Identify which cell holds the provided text, then report its (x, y) central coordinate. 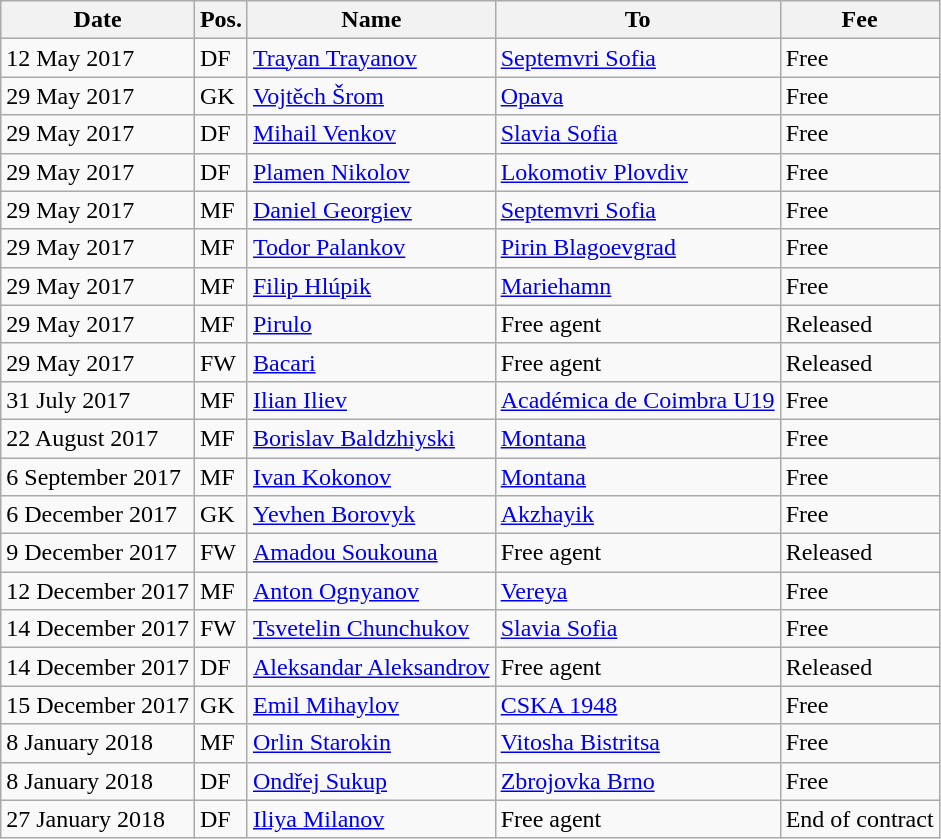
Vojtěch Šrom (371, 96)
Amadou Soukouna (371, 553)
Todor Palankov (371, 248)
9 December 2017 (98, 553)
Ondřej Sukup (371, 781)
27 January 2018 (98, 819)
Plamen Nikolov (371, 172)
Anton Ognyanov (371, 591)
Akzhayik (638, 515)
Emil Mihaylov (371, 705)
Trayan Trayanov (371, 58)
31 July 2017 (98, 400)
Fee (860, 20)
Name (371, 20)
Yevhen Borovyk (371, 515)
Orlin Starokin (371, 743)
End of contract (860, 819)
22 August 2017 (98, 438)
Bacari (371, 362)
12 May 2017 (98, 58)
Aleksandar Aleksandrov (371, 667)
Ivan Kokonov (371, 477)
Mariehamn (638, 286)
Daniel Georgiev (371, 210)
Vitosha Bistritsa (638, 743)
6 September 2017 (98, 477)
Tsvetelin Chunchukov (371, 629)
Vereya (638, 591)
Lokomotiv Plovdiv (638, 172)
Filip Hlúpik (371, 286)
To (638, 20)
Borislav Baldzhiyski (371, 438)
Date (98, 20)
15 December 2017 (98, 705)
Pos. (220, 20)
Pirulo (371, 324)
Académica de Coimbra U19 (638, 400)
Opava (638, 96)
Iliya Milanov (371, 819)
Ilian Iliev (371, 400)
6 December 2017 (98, 515)
Zbrojovka Brno (638, 781)
12 December 2017 (98, 591)
Pirin Blagoevgrad (638, 248)
Mihail Venkov (371, 134)
CSKA 1948 (638, 705)
